Capture the cell that displays the provided text and extract its (x, y) central coordinate. 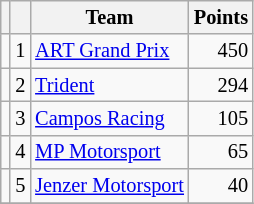
294 (221, 85)
5 (20, 186)
Campos Racing (110, 118)
Points (221, 17)
Jenzer Motorsport (110, 186)
2 (20, 85)
450 (221, 51)
Team (110, 17)
ART Grand Prix (110, 51)
MP Motorsport (110, 152)
65 (221, 152)
3 (20, 118)
Trident (110, 85)
1 (20, 51)
4 (20, 152)
105 (221, 118)
40 (221, 186)
